For the text-containing cell, return its midpoint in (x, y) coordinate format. 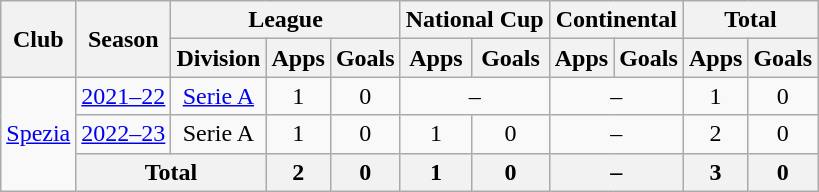
League (286, 20)
Spezia (38, 134)
Season (124, 39)
Division (218, 58)
2021–22 (124, 96)
National Cup (474, 20)
2022–23 (124, 134)
Continental (616, 20)
Club (38, 39)
3 (715, 172)
